Find where the given text appears and provide that cell's center as [X, Y] coordinate. 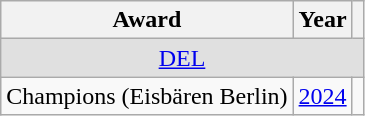
Champions (Eisbären Berlin) [147, 96]
2024 [322, 96]
DEL [182, 58]
Award [147, 20]
Year [322, 20]
